Provide the (x, y) coordinate of the cell's center where the given text is located.  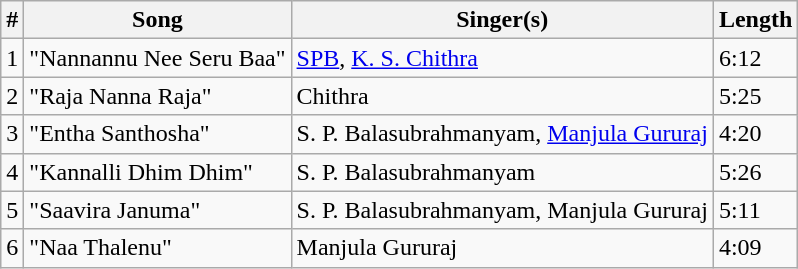
S. P. Balasubrahmanyam (502, 172)
"Entha Santhosha" (158, 134)
"Nannannu Nee Seru Baa" (158, 58)
6 (12, 248)
5 (12, 210)
1 (12, 58)
2 (12, 96)
4 (12, 172)
"Kannalli Dhim Dhim" (158, 172)
4:20 (755, 134)
SPB, K. S. Chithra (502, 58)
# (12, 20)
"Saavira Januma" (158, 210)
Song (158, 20)
"Naa Thalenu" (158, 248)
4:09 (755, 248)
Chithra (502, 96)
5:25 (755, 96)
"Raja Nanna Raja" (158, 96)
Singer(s) (502, 20)
5:11 (755, 210)
6:12 (755, 58)
5:26 (755, 172)
Length (755, 20)
Manjula Gururaj (502, 248)
3 (12, 134)
